Scan for the cell matching the given text and deliver its [x, y] coordinate at center. 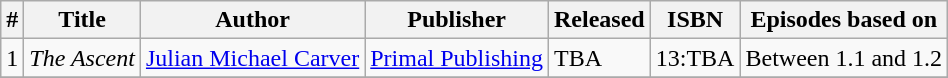
The Ascent [82, 58]
Between 1.1 and 1.2 [844, 58]
Released [599, 20]
TBA [599, 58]
13:TBA [695, 58]
ISBN [695, 20]
1 [12, 58]
Publisher [457, 20]
Author [252, 20]
# [12, 20]
Julian Michael Carver [252, 58]
Primal Publishing [457, 58]
Episodes based on [844, 20]
Title [82, 20]
